Locate the cell with the specified text and output its (x, y) center coordinate. 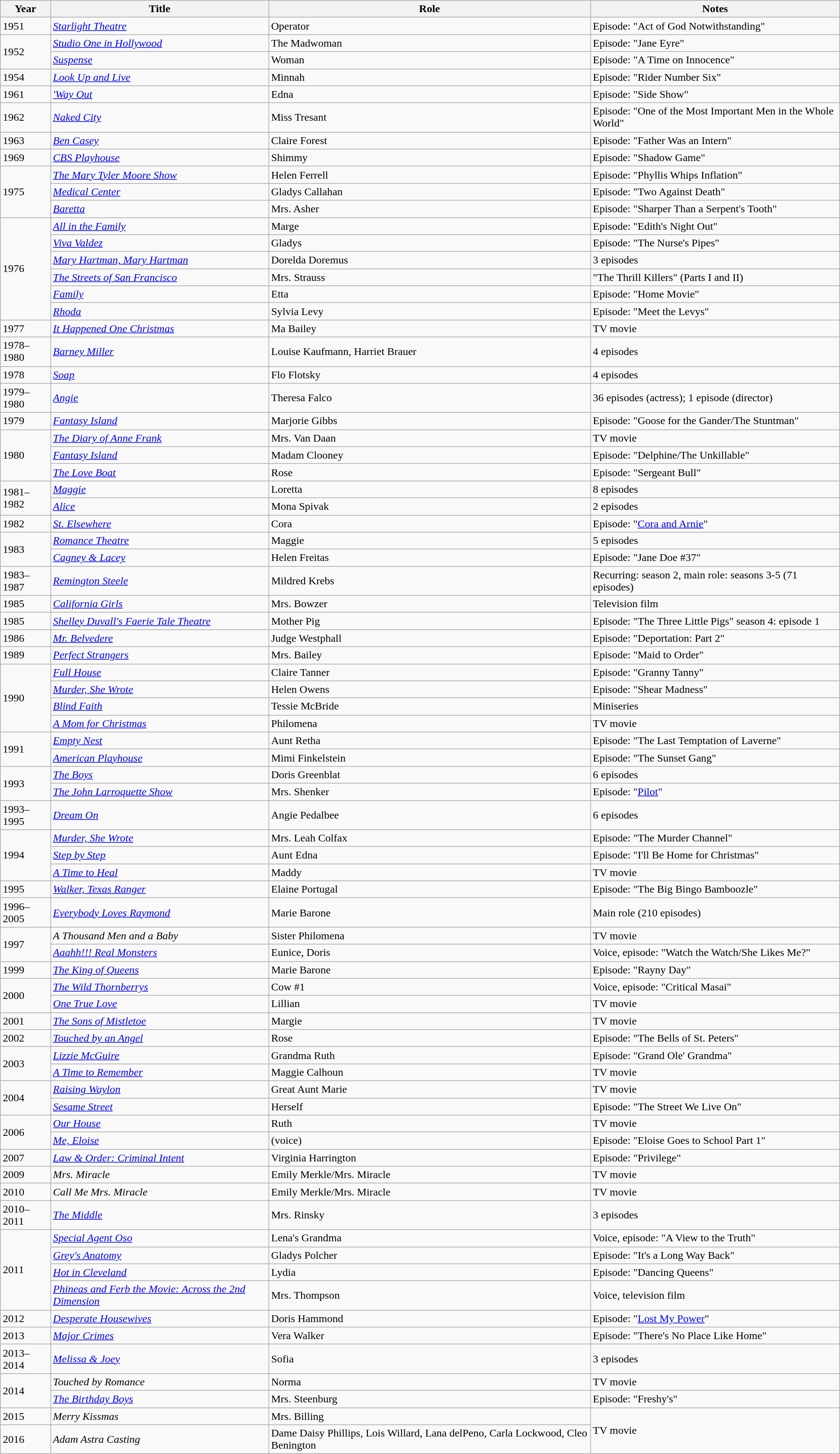
Episode: "Home Movie" (715, 294)
The John Larroquette Show (160, 792)
Walker, Texas Ranger (160, 889)
Full House (160, 672)
The Madwoman (430, 43)
Episode: "Cora and Arnie" (715, 524)
Adam Astra Casting (160, 1440)
2016 (26, 1440)
2012 (26, 1318)
1952 (26, 52)
Desperate Housewives (160, 1318)
Call Me Mrs. Miracle (160, 1192)
1981–1982 (26, 498)
Episode: "The Last Temptation of Laverne" (715, 740)
Raising Waylon (160, 1089)
Our House (160, 1124)
5 episodes (715, 541)
Episode: "The Murder Channel" (715, 838)
Episode: "The Three Little Pigs" season 4: episode 1 (715, 621)
Episode: "Edith's Night Out" (715, 226)
Mrs. Bailey (430, 655)
2010–2011 (26, 1215)
Operator (430, 26)
Ben Casey (160, 140)
Voice, episode: "A View to the Truth" (715, 1238)
1975 (26, 192)
Judge Westphall (430, 638)
Tessie McBride (430, 706)
Barney Miller (160, 352)
Episode: "Grand Ole' Grandma" (715, 1055)
All in the Family (160, 226)
Suspense (160, 60)
Ruth (430, 1124)
Minnah (430, 77)
Phineas and Ferb the Movie: Across the 2nd Dimension (160, 1295)
Episode: "The Nurse's Pipes" (715, 243)
Cora (430, 524)
Episode: "Maid to Order" (715, 655)
1977 (26, 328)
1976 (26, 268)
Louise Kaufmann, Harriet Brauer (430, 352)
Voice, episode: "Critical Masai" (715, 987)
1979 (26, 421)
Cagney & Lacey (160, 558)
2001 (26, 1021)
Mrs. Strauss (430, 277)
Sesame Street (160, 1106)
Notes (715, 9)
A Mom for Christmas (160, 723)
2013 (26, 1336)
Gladys (430, 243)
Major Crimes (160, 1336)
Miss Tresant (430, 118)
Touched by Romance (160, 1382)
Angie (160, 398)
Angie Pedalbee (430, 815)
Episode: "The Big Bingo Bamboozle" (715, 889)
Episode: "Deportation: Part 2" (715, 638)
Lizzie McGuire (160, 1055)
Episode: "Meet the Levys" (715, 311)
St. Elsewhere (160, 524)
1983–1987 (26, 581)
Flo Flotsky (430, 375)
Episode: "Freshy's" (715, 1399)
2009 (26, 1175)
Episode: "Shear Madness" (715, 689)
1993–1995 (26, 815)
1979–1980 (26, 398)
CBS Playhouse (160, 158)
Elaine Portugal (430, 889)
1990 (26, 698)
Herself (430, 1106)
Episode: "Rider Number Six" (715, 77)
Marjorie Gibbs (430, 421)
Television film (715, 604)
2010 (26, 1192)
Recurring: season 2, main role: seasons 3-5 (71 episodes) (715, 581)
Lillian (430, 1004)
Grey's Anatomy (160, 1255)
Grandma Ruth (430, 1055)
Me, Eloise (160, 1141)
Dorelda Doremus (430, 260)
One True Love (160, 1004)
The Sons of Mistletoe (160, 1021)
Blind Faith (160, 706)
Mrs. Miracle (160, 1175)
Viva Valdez (160, 243)
The King of Queens (160, 970)
Hot in Cleveland (160, 1272)
Mrs. Shenker (430, 792)
Episode: "Sharper Than a Serpent's Tooth" (715, 209)
Mrs. Leah Colfax (430, 838)
Mona Spivak (430, 506)
Great Aunt Marie (430, 1089)
2003 (26, 1064)
Alice (160, 506)
The Diary of Anne Frank (160, 438)
(voice) (430, 1141)
1963 (26, 140)
Episode: "Jane Eyre" (715, 43)
Episode: "One of the Most Important Men in the Whole World" (715, 118)
1983 (26, 549)
1982 (26, 524)
It Happened One Christmas (160, 328)
American Playhouse (160, 758)
Title (160, 9)
Main role (210 episodes) (715, 913)
Mrs. Bowzer (430, 604)
Mildred Krebs (430, 581)
Episode: "Act of God Notwithstanding" (715, 26)
Episode: "Delphine/The Unkillable" (715, 455)
Episode: "Eloise Goes to School Part 1" (715, 1141)
Episode: "There's No Place Like Home" (715, 1336)
Episode: "Sergeant Bull" (715, 472)
Virginia Harrington (430, 1158)
Sister Philomena (430, 936)
The Boys (160, 775)
Cow #1 (430, 987)
Philomena (430, 723)
Episode: "The Street We Live On" (715, 1106)
Mrs. Asher (430, 209)
Mrs. Steenburg (430, 1399)
Step by Step (160, 855)
Episode: "The Bells of St. Peters" (715, 1038)
Role (430, 9)
Episode: "Dancing Queens" (715, 1272)
2006 (26, 1132)
36 episodes (actress); 1 episode (director) (715, 398)
1961 (26, 94)
Episode: "Rayny Day" (715, 970)
Remington Steele (160, 581)
1980 (26, 455)
Mother Pig (430, 621)
Miniseries (715, 706)
Edna (430, 94)
2000 (26, 995)
Claire Forest (430, 140)
Shimmy (430, 158)
Voice, episode: "Watch the Watch/She Likes Me?" (715, 953)
A Thousand Men and a Baby (160, 936)
Mr. Belvedere (160, 638)
Episode: "Jane Doe #37" (715, 558)
Claire Tanner (430, 672)
Doris Hammond (430, 1318)
2015 (26, 1416)
Lena's Grandma (430, 1238)
Aunt Retha (430, 740)
The Streets of San Francisco (160, 277)
Etta (430, 294)
Soap (160, 375)
Rhoda (160, 311)
Helen Owens (430, 689)
1954 (26, 77)
2004 (26, 1098)
Mrs. Thompson (430, 1295)
1969 (26, 158)
Melissa & Joey (160, 1359)
2011 (26, 1270)
Gladys Callahan (430, 192)
Perfect Strangers (160, 655)
Touched by an Angel (160, 1038)
Episode: "The Sunset Gang" (715, 758)
The Middle (160, 1215)
Maddy (430, 872)
Episode: "It's a Long Way Back" (715, 1255)
The Birthday Boys (160, 1399)
Maggie Calhoun (430, 1072)
1962 (26, 118)
Helen Ferrell (430, 175)
Baretta (160, 209)
1999 (26, 970)
2002 (26, 1038)
Aaahh!!! Real Monsters (160, 953)
Episode: "Side Show" (715, 94)
A Time to Heal (160, 872)
1951 (26, 26)
1995 (26, 889)
Mrs. Rinsky (430, 1215)
Episode: "Pilot" (715, 792)
Episode: "Two Against Death" (715, 192)
2013–2014 (26, 1359)
Vera Walker (430, 1336)
Empty Nest (160, 740)
1994 (26, 855)
2007 (26, 1158)
Episode: "Phyllis Whips Inflation" (715, 175)
Sofia (430, 1359)
Dream On (160, 815)
Dame Daisy Phillips, Lois Willard, Lana delPeno, Carla Lockwood, Cleo Benington (430, 1440)
Year (26, 9)
2 episodes (715, 506)
Helen Freitas (430, 558)
2014 (26, 1390)
Look Up and Live (160, 77)
Family (160, 294)
Aunt Edna (430, 855)
Starlight Theatre (160, 26)
Naked City (160, 118)
Mrs. Billing (430, 1416)
Voice, television film (715, 1295)
Mimi Finkelstein (430, 758)
Romance Theatre (160, 541)
1997 (26, 944)
Merry Kissmas (160, 1416)
A Time to Remember (160, 1072)
Mary Hartman, Mary Hartman (160, 260)
Woman (430, 60)
Law & Order: Criminal Intent (160, 1158)
Episode: "Granny Tanny" (715, 672)
Theresa Falco (430, 398)
Medical Center (160, 192)
Episode: "Shadow Game" (715, 158)
1978 (26, 375)
8 episodes (715, 489)
Episode: "Lost My Power" (715, 1318)
Doris Greenblat (430, 775)
Special Agent Oso (160, 1238)
The Wild Thornberrys (160, 987)
Gladys Polcher (430, 1255)
Norma (430, 1382)
1993 (26, 783)
The Mary Tyler Moore Show (160, 175)
Episode: "Father Was an Intern" (715, 140)
"The Thrill Killers" (Parts I and II) (715, 277)
Marge (430, 226)
Margie (430, 1021)
'Way Out (160, 94)
1986 (26, 638)
Studio One in Hollywood (160, 43)
Eunice, Doris (430, 953)
Episode: "I'll Be Home for Christmas" (715, 855)
1989 (26, 655)
Episode: "Privilege" (715, 1158)
Lydia (430, 1272)
1996–2005 (26, 913)
Mrs. Van Daan (430, 438)
Everybody Loves Raymond (160, 913)
1978–1980 (26, 352)
Episode: "A Time on Innocence" (715, 60)
Shelley Duvall's Faerie Tale Theatre (160, 621)
The Love Boat (160, 472)
1991 (26, 749)
Loretta (430, 489)
Sylvia Levy (430, 311)
Madam Clooney (430, 455)
California Girls (160, 604)
Episode: "Goose for the Gander/The Stuntman" (715, 421)
Ma Bailey (430, 328)
